Scan for the cell matching the given text and deliver its (x, y) coordinate at center. 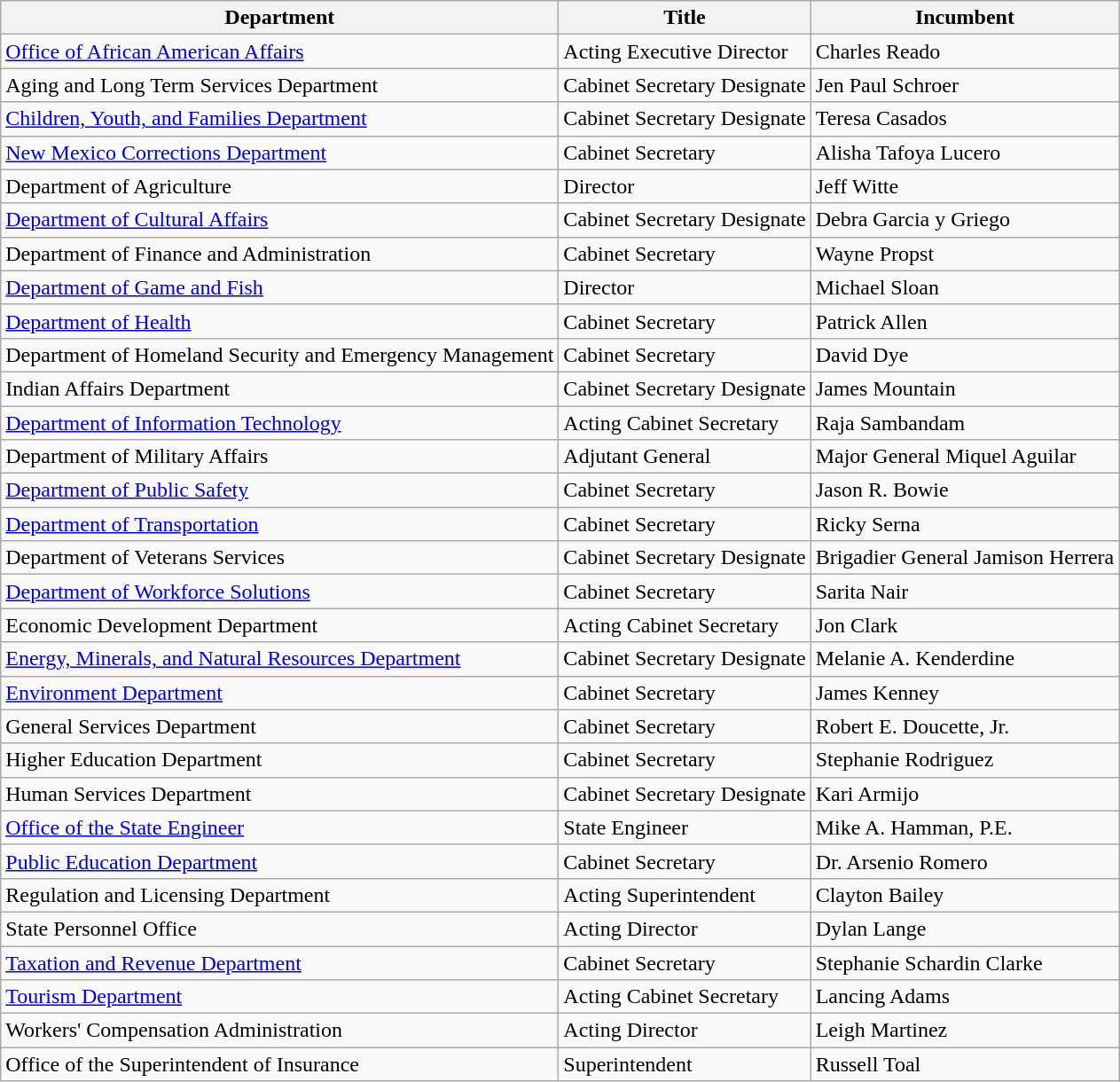
Jason R. Bowie (965, 490)
Lancing Adams (965, 997)
Department of Public Safety (280, 490)
Title (685, 18)
Tourism Department (280, 997)
David Dye (965, 355)
Mike A. Hamman, P.E. (965, 827)
Superintendent (685, 1064)
Jeff Witte (965, 186)
Michael Sloan (965, 287)
Melanie A. Kenderdine (965, 659)
Indian Affairs Department (280, 388)
Clayton Bailey (965, 895)
Brigadier General Jamison Herrera (965, 558)
Higher Education Department (280, 760)
Department of Game and Fish (280, 287)
Stephanie Rodriguez (965, 760)
Major General Miquel Aguilar (965, 457)
Acting Executive Director (685, 51)
Department of Military Affairs (280, 457)
Robert E. Doucette, Jr. (965, 726)
Incumbent (965, 18)
Children, Youth, and Families Department (280, 119)
Department of Workforce Solutions (280, 592)
State Engineer (685, 827)
General Services Department (280, 726)
Economic Development Department (280, 625)
Office of the State Engineer (280, 827)
Raja Sambandam (965, 423)
Jen Paul Schroer (965, 85)
Department of Transportation (280, 524)
Human Services Department (280, 794)
Department (280, 18)
Workers' Compensation Administration (280, 1031)
New Mexico Corrections Department (280, 153)
Stephanie Schardin Clarke (965, 962)
State Personnel Office (280, 929)
Department of Cultural Affairs (280, 220)
James Kenney (965, 693)
Teresa Casados (965, 119)
Energy, Minerals, and Natural Resources Department (280, 659)
Department of Finance and Administration (280, 254)
Department of Health (280, 321)
Adjutant General (685, 457)
Wayne Propst (965, 254)
Ricky Serna (965, 524)
Public Education Department (280, 861)
Dr. Arsenio Romero (965, 861)
Aging and Long Term Services Department (280, 85)
Department of Veterans Services (280, 558)
Jon Clark (965, 625)
Alisha Tafoya Lucero (965, 153)
Russell Toal (965, 1064)
Environment Department (280, 693)
Regulation and Licensing Department (280, 895)
James Mountain (965, 388)
Dylan Lange (965, 929)
Leigh Martinez (965, 1031)
Sarita Nair (965, 592)
Office of African American Affairs (280, 51)
Department of Homeland Security and Emergency Management (280, 355)
Department of Information Technology (280, 423)
Kari Armijo (965, 794)
Office of the Superintendent of Insurance (280, 1064)
Patrick Allen (965, 321)
Acting Superintendent (685, 895)
Charles Reado (965, 51)
Taxation and Revenue Department (280, 962)
Debra Garcia y Griego (965, 220)
Department of Agriculture (280, 186)
